Search for the cell housing the specified text and yield its (X, Y) center coordinate. 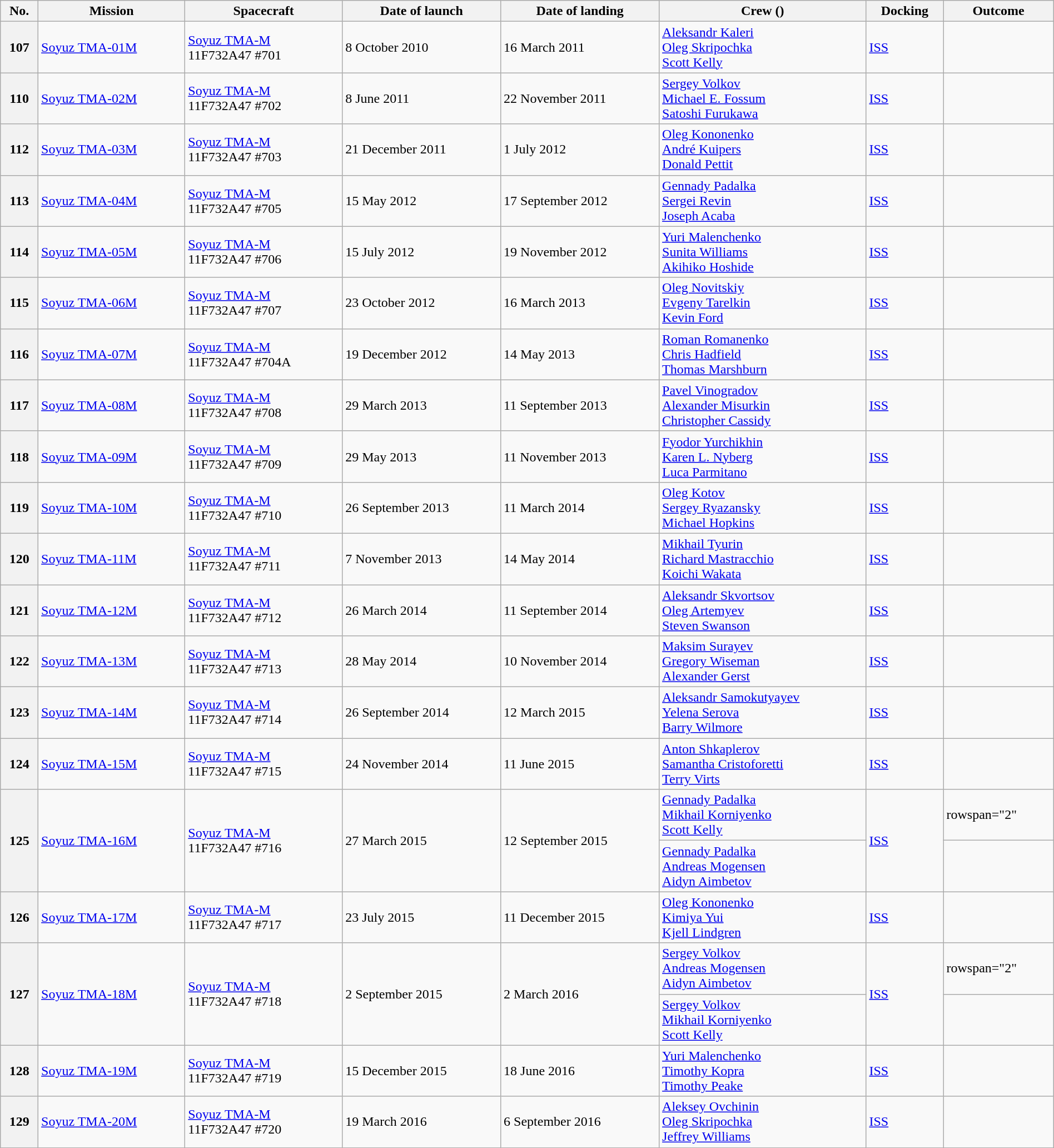
Sergey Volkov Michael E. Fossum Satoshi Furukawa (763, 98)
22 November 2011 (580, 98)
129 (19, 1122)
124 (19, 764)
127 (19, 994)
Date of landing (580, 11)
Mission (112, 11)
8 October 2010 (421, 47)
Soyuz TMA-M11F732A47 #712 (263, 610)
Soyuz TMA-03M (112, 150)
125 (19, 841)
Soyuz TMA-10M (112, 508)
15 July 2012 (421, 252)
Soyuz TMA-M11F732A47 #708 (263, 405)
Soyuz TMA-17M (112, 917)
19 November 2012 (580, 252)
126 (19, 917)
12 March 2015 (580, 713)
Soyuz TMA-M11F732A47 #715 (263, 764)
115 (19, 303)
Roman Romanenko Chris Hadfield Thomas Marshburn (763, 354)
119 (19, 508)
Aleksandr Skvortsov Oleg Artemyev Steven Swanson (763, 610)
Yuri Malenchenko Sunita Williams Akihiko Hoshide (763, 252)
11 June 2015 (580, 764)
Oleg Kononenko André Kuipers Donald Pettit (763, 150)
Soyuz TMA-02M (112, 98)
Sergey Volkov Andreas Mogensen Aidyn Aimbetov (763, 968)
Soyuz TMA-04M (112, 201)
Soyuz TMA-M11F732A47 #704A (263, 354)
Soyuz TMA-M11F732A47 #720 (263, 1122)
Date of launch (421, 11)
14 May 2014 (580, 559)
110 (19, 98)
Soyuz TMA-06M (112, 303)
Oleg Novitskiy Evgeny Tarelkin Kevin Ford (763, 303)
107 (19, 47)
15 May 2012 (421, 201)
113 (19, 201)
11 March 2014 (580, 508)
Aleksandr Samokutyayev Yelena Serova Barry Wilmore (763, 713)
Soyuz TMA-M11F732A47 #706 (263, 252)
128 (19, 1071)
Aleksey Ovchinin Oleg Skripochka Jeffrey Williams (763, 1122)
Soyuz TMA-M11F732A47 #703 (263, 150)
29 May 2013 (421, 456)
Soyuz TMA-08M (112, 405)
Soyuz TMA-M11F732A47 #719 (263, 1071)
Soyuz TMA-M11F732A47 #701 (263, 47)
16 March 2011 (580, 47)
8 June 2011 (421, 98)
Soyuz TMA-M11F732A47 #716 (263, 841)
No. (19, 11)
121 (19, 610)
Soyuz TMA-12M (112, 610)
Soyuz TMA-M11F732A47 #717 (263, 917)
Soyuz TMA-13M (112, 662)
21 December 2011 (421, 150)
Soyuz TMA-M11F732A47 #718 (263, 994)
Oleg Kononenko Kimiya Yui Kjell Lindgren (763, 917)
Soyuz TMA-M11F732A47 #707 (263, 303)
Soyuz TMA-M11F732A47 #705 (263, 201)
29 March 2013 (421, 405)
116 (19, 354)
Fyodor Yurchikhin Karen L. Nyberg Luca Parmitano (763, 456)
16 March 2013 (580, 303)
Anton Shkaplerov Samantha Cristoforetti Terry Virts (763, 764)
Soyuz TMA-M11F732A47 #710 (263, 508)
10 November 2014 (580, 662)
Oleg Kotov Sergey Ryazansky Michael Hopkins (763, 508)
26 March 2014 (421, 610)
11 December 2015 (580, 917)
2 March 2016 (580, 994)
Yuri Malenchenko Timothy Kopra Timothy Peake (763, 1071)
Docking (905, 11)
Mikhail Tyurin Richard Mastracchio Koichi Wakata (763, 559)
Soyuz TMA-M11F732A47 #702 (263, 98)
18 June 2016 (580, 1071)
Soyuz TMA-M11F732A47 #711 (263, 559)
122 (19, 662)
Soyuz TMA-19M (112, 1071)
Gennady Padalka Sergei Revin Joseph Acaba (763, 201)
Aleksandr Kaleri Oleg Skripochka Scott Kelly (763, 47)
Pavel Vinogradov Alexander Misurkin Christopher Cassidy (763, 405)
12 September 2015 (580, 841)
Gennady Padalka Mikhail Korniyenko Scott Kelly (763, 815)
Soyuz TMA-14M (112, 713)
1 July 2012 (580, 150)
Soyuz TMA-M11F732A47 #713 (263, 662)
6 September 2016 (580, 1122)
11 November 2013 (580, 456)
28 May 2014 (421, 662)
Spacecraft (263, 11)
2 September 2015 (421, 994)
11 September 2014 (580, 610)
Soyuz TMA-16M (112, 841)
Soyuz TMA-11M (112, 559)
Soyuz TMA-18M (112, 994)
Soyuz TMA-07M (112, 354)
15 December 2015 (421, 1071)
Soyuz TMA-01M (112, 47)
27 March 2015 (421, 841)
Maksim Surayev Gregory Wiseman Alexander Gerst (763, 662)
112 (19, 150)
19 December 2012 (421, 354)
117 (19, 405)
114 (19, 252)
Crew () (763, 11)
Gennady Padalka Andreas Mogensen Aidyn Aimbetov (763, 866)
118 (19, 456)
120 (19, 559)
26 September 2013 (421, 508)
Soyuz TMA-20M (112, 1122)
Soyuz TMA-M11F732A47 #714 (263, 713)
23 October 2012 (421, 303)
Sergey Volkov Mikhail Korniyenko Scott Kelly (763, 1020)
Soyuz TMA-09M (112, 456)
Soyuz TMA-M11F732A47 #709 (263, 456)
26 September 2014 (421, 713)
Soyuz TMA-05M (112, 252)
24 November 2014 (421, 764)
11 September 2013 (580, 405)
Soyuz TMA-15M (112, 764)
23 July 2015 (421, 917)
17 September 2012 (580, 201)
14 May 2013 (580, 354)
Outcome (998, 11)
19 March 2016 (421, 1122)
123 (19, 713)
7 November 2013 (421, 559)
